Pinpoint the cell where the given text exists, returning its (X, Y) midpoint coordinate. 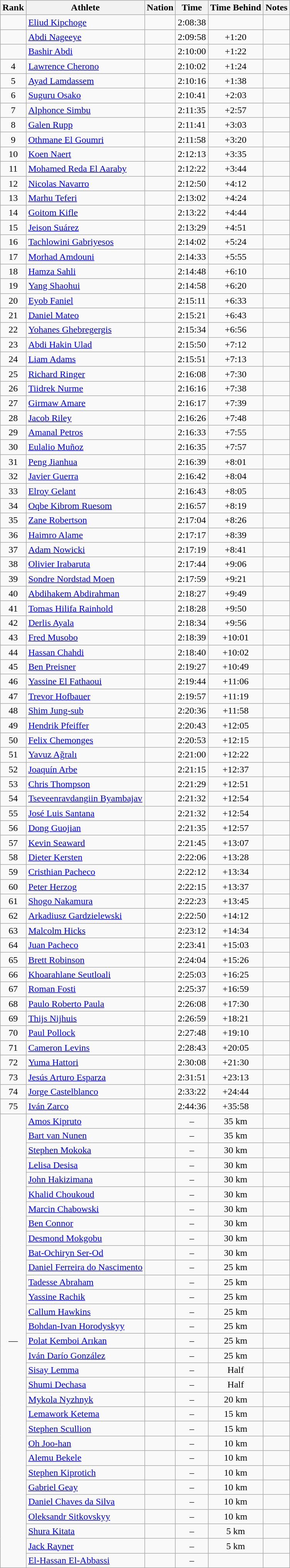
+3:44 (236, 169)
Shim Jung-sub (85, 711)
5 (13, 81)
2:13:02 (192, 198)
+13:07 (236, 843)
2:25:37 (192, 989)
+12:57 (236, 828)
19 (13, 286)
2:21:45 (192, 843)
67 (13, 989)
39 (13, 579)
28 (13, 418)
+21:30 (236, 1062)
2:20:36 (192, 711)
Dong Guojian (85, 828)
+7:12 (236, 344)
66 (13, 975)
Olivier Irabaruta (85, 564)
2:14:58 (192, 286)
+4:12 (236, 184)
Khalid Choukoud (85, 1194)
2:20:43 (192, 725)
+12:51 (236, 784)
+6:20 (236, 286)
Nation (160, 8)
2:15:50 (192, 344)
+3:20 (236, 139)
Zane Robertson (85, 520)
+1:22 (236, 52)
+17:30 (236, 1004)
55 (13, 813)
2:19:27 (192, 667)
71 (13, 1048)
+7:38 (236, 388)
Kevin Seaward (85, 843)
2:15:21 (192, 315)
2:16:33 (192, 433)
2:26:59 (192, 1018)
El-Hassan El-Abbassi (85, 1560)
2:24:04 (192, 960)
10 (13, 154)
Iván Darío González (85, 1355)
2:12:13 (192, 154)
62 (13, 916)
2:16:57 (192, 506)
Oqbe Kibrom Ruesom (85, 506)
+19:10 (236, 1033)
+7:48 (236, 418)
2:16:39 (192, 462)
Daniel Chaves da Silva (85, 1502)
+2:03 (236, 95)
Athlete (85, 8)
Shumi Dechasa (85, 1385)
Suguru Osako (85, 95)
+8:05 (236, 491)
Mohamed Reda El Aaraby (85, 169)
2:15:34 (192, 330)
+5:55 (236, 257)
+16:25 (236, 975)
Cristhian Pacheco (85, 872)
Tiidrek Nurme (85, 388)
Time Behind (236, 8)
16 (13, 242)
60 (13, 886)
2:18:40 (192, 652)
Hassan Chahdi (85, 652)
2:31:51 (192, 1077)
2:18:27 (192, 593)
Derlis Ayala (85, 623)
José Luis Santana (85, 813)
+35:58 (236, 1106)
Liam Adams (85, 359)
Jeison Suárez (85, 227)
35 (13, 520)
+15:26 (236, 960)
Bohdan-Ivan Horodyskyy (85, 1326)
+6:33 (236, 301)
Ben Preisner (85, 667)
Gabriel Geay (85, 1487)
26 (13, 388)
+1:24 (236, 66)
69 (13, 1018)
+8:19 (236, 506)
Nicolas Navarro (85, 184)
2:18:34 (192, 623)
Cameron Levins (85, 1048)
56 (13, 828)
Felix Chemonges (85, 740)
Yavuz Ağralı (85, 755)
2:13:22 (192, 213)
38 (13, 564)
30 (13, 447)
2:09:58 (192, 37)
+3:03 (236, 125)
17 (13, 257)
2:13:29 (192, 227)
Yohanes Ghebregergis (85, 330)
+6:10 (236, 271)
75 (13, 1106)
2:11:41 (192, 125)
Javier Guerra (85, 476)
2:23:41 (192, 945)
2:14:33 (192, 257)
— (13, 1341)
Oh Joo-han (85, 1443)
68 (13, 1004)
+16:59 (236, 989)
Sondre Nordstad Moen (85, 579)
+7:39 (236, 403)
2:21:29 (192, 784)
2:26:08 (192, 1004)
45 (13, 667)
Tseveenravdangiin Byambajav (85, 799)
2:33:22 (192, 1092)
2:12:22 (192, 169)
Rank (13, 8)
21 (13, 315)
2:15:11 (192, 301)
32 (13, 476)
+8:39 (236, 535)
Tomas Hilifa Rainhold (85, 608)
Jack Rayner (85, 1546)
40 (13, 593)
Stephen Scullion (85, 1429)
2:22:12 (192, 872)
Amanal Petros (85, 433)
+9:56 (236, 623)
48 (13, 711)
Othmane El Goumri (85, 139)
2:14:02 (192, 242)
Hamza Sahli (85, 271)
2:16:08 (192, 374)
2:23:12 (192, 931)
2:18:28 (192, 608)
+9:50 (236, 608)
Ben Connor (85, 1224)
Paul Pollock (85, 1033)
Abdihakem Abdirahman (85, 593)
Shogo Nakamura (85, 901)
Haimro Alame (85, 535)
2:22:15 (192, 886)
23 (13, 344)
2:28:43 (192, 1048)
Peter Herzog (85, 886)
+12:15 (236, 740)
2:11:58 (192, 139)
2:17:19 (192, 550)
Eliud Kipchoge (85, 22)
57 (13, 843)
64 (13, 945)
Galen Rupp (85, 125)
Notes (277, 8)
Daniel Mateo (85, 315)
2:10:41 (192, 95)
John Hakizimana (85, 1180)
Koen Naert (85, 154)
Jacob Riley (85, 418)
2:17:17 (192, 535)
Yuma Hattori (85, 1062)
58 (13, 857)
Alemu Bekele (85, 1458)
2:21:35 (192, 828)
37 (13, 550)
Abdi Nageeye (85, 37)
2:17:59 (192, 579)
6 (13, 95)
2:16:35 (192, 447)
53 (13, 784)
4 (13, 66)
20 (13, 301)
2:16:26 (192, 418)
2:27:48 (192, 1033)
Marhu Teferi (85, 198)
11 (13, 169)
+8:41 (236, 550)
Shura Kitata (85, 1531)
51 (13, 755)
+13:28 (236, 857)
Oleksandr Sitkovskyy (85, 1516)
+24:44 (236, 1092)
Adam Nowicki (85, 550)
Fred Musobo (85, 637)
2:12:50 (192, 184)
Hendrik Pfeiffer (85, 725)
+13:37 (236, 886)
2:25:03 (192, 975)
2:16:16 (192, 388)
20 km (236, 1399)
Arkadiusz Gardzielewski (85, 916)
72 (13, 1062)
2:22:23 (192, 901)
+5:24 (236, 242)
Lawrence Cherono (85, 66)
Bart van Nunen (85, 1136)
36 (13, 535)
+1:38 (236, 81)
2:08:38 (192, 22)
2:44:36 (192, 1106)
2:17:04 (192, 520)
31 (13, 462)
Brett Robinson (85, 960)
Sisay Lemma (85, 1370)
9 (13, 139)
Chris Thompson (85, 784)
Ayad Lamdassem (85, 81)
Goitom Kifle (85, 213)
2:11:35 (192, 110)
Stephen Kiprotich (85, 1473)
+4:44 (236, 213)
Peng Jianhua (85, 462)
59 (13, 872)
Jesús Arturo Esparza (85, 1077)
Lelisa Desisa (85, 1165)
+7:57 (236, 447)
+11:06 (236, 682)
63 (13, 931)
+10:02 (236, 652)
42 (13, 623)
18 (13, 271)
8 (13, 125)
70 (13, 1033)
+14:12 (236, 916)
Elroy Gelant (85, 491)
+8:26 (236, 520)
+23:13 (236, 1077)
2:18:39 (192, 637)
Yassine El Fathaoui (85, 682)
Morhad Amdouni (85, 257)
50 (13, 740)
+9:06 (236, 564)
13 (13, 198)
14 (13, 213)
Abdi Hakin Ulad (85, 344)
+4:24 (236, 198)
+6:56 (236, 330)
22 (13, 330)
2:10:02 (192, 66)
Richard Ringer (85, 374)
Eulalio Muñoz (85, 447)
Tadesse Abraham (85, 1282)
Stephen Mokoka (85, 1150)
Eyob Faniel (85, 301)
2:10:16 (192, 81)
Trevor Hofbauer (85, 696)
Bat-Ochiryn Ser-Od (85, 1253)
46 (13, 682)
2:20:53 (192, 740)
Callum Hawkins (85, 1311)
2:22:50 (192, 916)
Marcin Chabowski (85, 1209)
47 (13, 696)
54 (13, 799)
2:19:57 (192, 696)
+13:34 (236, 872)
+12:05 (236, 725)
Mykola Nyzhnyk (85, 1399)
2:17:44 (192, 564)
+2:57 (236, 110)
Iván Zarco (85, 1106)
2:22:06 (192, 857)
Yang Shaohui (85, 286)
+7:13 (236, 359)
Bashir Abdi (85, 52)
+7:30 (236, 374)
2:16:42 (192, 476)
2:19:44 (192, 682)
73 (13, 1077)
74 (13, 1092)
Desmond Mokgobu (85, 1238)
29 (13, 433)
Paulo Roberto Paula (85, 1004)
+7:55 (236, 433)
+20:05 (236, 1048)
+18:21 (236, 1018)
2:10:00 (192, 52)
Girmaw Amare (85, 403)
+12:37 (236, 769)
Joaquín Arbe (85, 769)
Tachlowini Gabriyesos (85, 242)
25 (13, 374)
+12:22 (236, 755)
Amos Kipruto (85, 1121)
+6:43 (236, 315)
Juan Pacheco (85, 945)
2:21:15 (192, 769)
Daniel Ferreira do Nascimento (85, 1267)
+9:49 (236, 593)
+10:01 (236, 637)
43 (13, 637)
24 (13, 359)
65 (13, 960)
2:15:51 (192, 359)
44 (13, 652)
2:21:00 (192, 755)
+4:51 (236, 227)
+11:19 (236, 696)
52 (13, 769)
+9:21 (236, 579)
Time (192, 8)
+1:20 (236, 37)
+11:58 (236, 711)
27 (13, 403)
33 (13, 491)
Malcolm Hicks (85, 931)
34 (13, 506)
+10:49 (236, 667)
41 (13, 608)
15 (13, 227)
+8:04 (236, 476)
Yassine Rachik (85, 1297)
Roman Fosti (85, 989)
49 (13, 725)
2:16:17 (192, 403)
Thijs Nijhuis (85, 1018)
+15:03 (236, 945)
Polat Kemboi Arıkan (85, 1341)
+14:34 (236, 931)
Alphonce Simbu (85, 110)
2:30:08 (192, 1062)
Khoarahlane Seutloali (85, 975)
Jorge Castelblanco (85, 1092)
2:14:48 (192, 271)
+3:35 (236, 154)
Dieter Kersten (85, 857)
7 (13, 110)
Lemawork Ketema (85, 1414)
+8:01 (236, 462)
+13:45 (236, 901)
61 (13, 901)
2:16:43 (192, 491)
12 (13, 184)
